Return [x, y] of the center of cell containing provided text 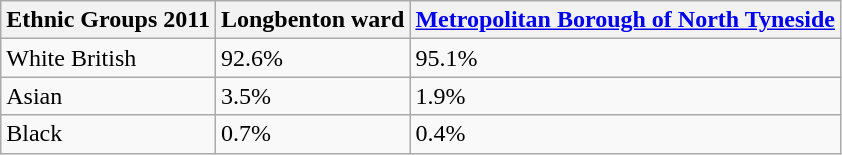
Metropolitan Borough of North Tyneside [626, 20]
White British [108, 58]
0.4% [626, 134]
Black [108, 134]
3.5% [312, 96]
Ethnic Groups 2011 [108, 20]
92.6% [312, 58]
Asian [108, 96]
Longbenton ward [312, 20]
95.1% [626, 58]
0.7% [312, 134]
1.9% [626, 96]
